From the cell containing the given text, extract its center point as [x, y] coordinate. 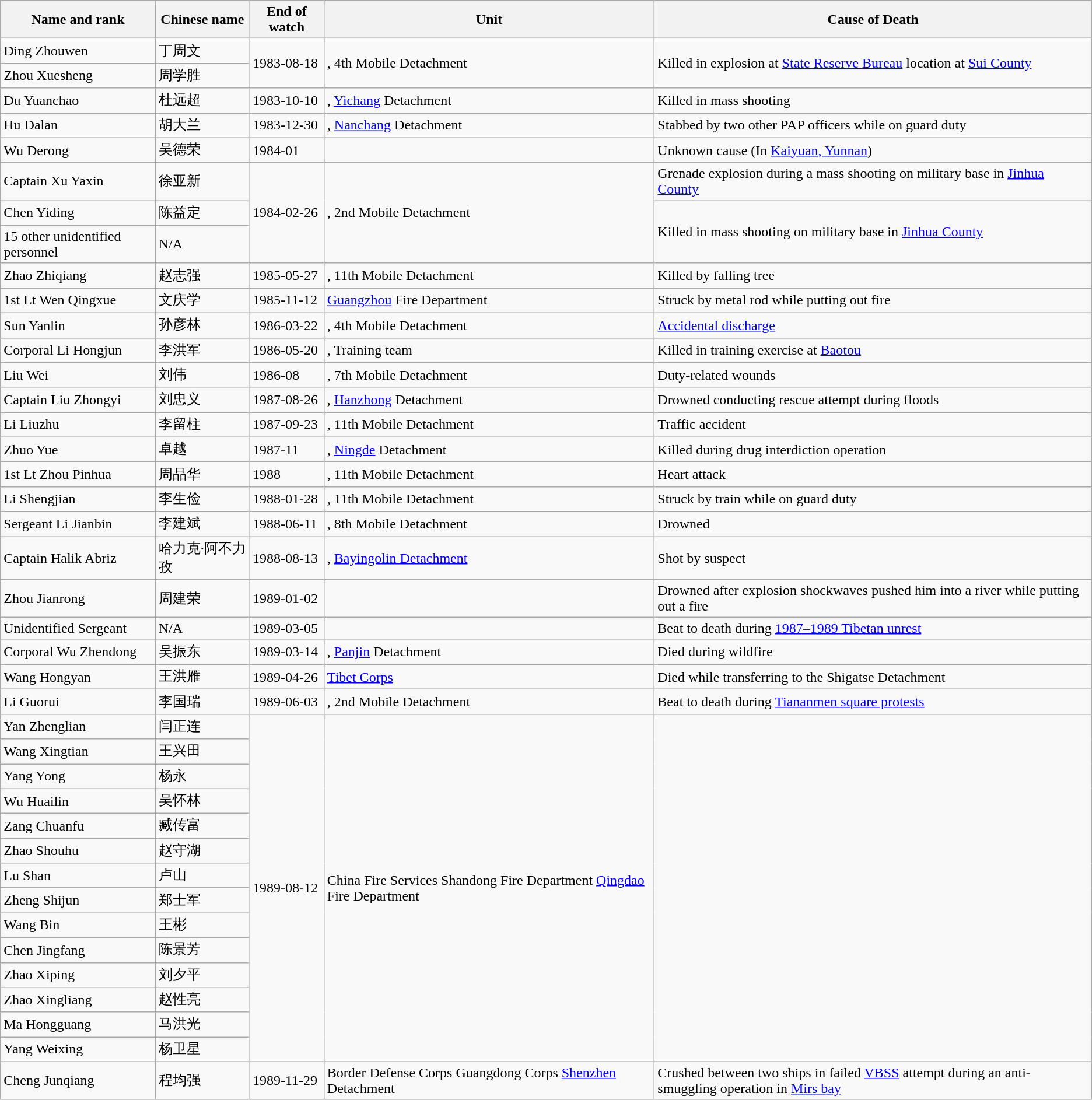
杜远超 [202, 100]
Yang Weixing [78, 1050]
Beat to death during Tiananmen square protests [873, 702]
Heart attack [873, 475]
Zhao Shouhu [78, 850]
杨永 [202, 777]
Drowned conducting rescue attempt during floods [873, 400]
Shot by suspect [873, 558]
Yang Yong [78, 777]
Zhao Xiping [78, 975]
, 7th Mobile Detachment [489, 376]
1988-01-28 [286, 499]
Died while transferring to the Shigatse Detachment [873, 677]
Stabbed by two other PAP officers while on guard duty [873, 126]
Unidentified Sergeant [78, 629]
Traffic accident [873, 425]
Grenade explosion during a mass shooting on military base in Jinhua County [873, 182]
Guangzhou Fire Department [489, 301]
Died during wildfire [873, 652]
文庆学 [202, 301]
郑士军 [202, 901]
Du Yuanchao [78, 100]
1989-11-29 [286, 1080]
1988 [286, 475]
Killed in mass shooting [873, 100]
马洪光 [202, 1024]
Corporal Wu Zhendong [78, 652]
Liu Wei [78, 376]
China Fire Services Shandong Fire Department Qingdao Fire Department [489, 888]
Captain Liu Zhongyi [78, 400]
Zhou Xuesheng [78, 76]
Unknown cause (In Kaiyuan, Yunnan) [873, 150]
1989-08-12 [286, 888]
Struck by metal rod while putting out fire [873, 301]
周建荣 [202, 598]
Wang Hongyan [78, 677]
王洪雁 [202, 677]
王兴田 [202, 751]
陈景芳 [202, 950]
1989-01-02 [286, 598]
臧传富 [202, 826]
Yan Zhenglian [78, 727]
赵守湖 [202, 850]
1986-05-20 [286, 350]
Captain Halik Abriz [78, 558]
Struck by train while on guard duty [873, 499]
Drowned [873, 524]
1983-10-10 [286, 100]
Sergeant Li Jianbin [78, 524]
, Hanzhong Detachment [489, 400]
1983-12-30 [286, 126]
Crushed between two ships in failed VBSS attempt during an anti-smuggling operation in Mirs bay [873, 1080]
吴振东 [202, 652]
Chinese name [202, 20]
王彬 [202, 925]
刘忠义 [202, 400]
Accidental discharge [873, 325]
李生俭 [202, 499]
Li Liuzhu [78, 425]
Zhou Jianrong [78, 598]
Sun Yanlin [78, 325]
Beat to death during 1987–1989 Tibetan unrest [873, 629]
Zang Chuanfu [78, 826]
1985-05-27 [286, 275]
, 8th Mobile Detachment [489, 524]
Name and rank [78, 20]
, Bayingolin Detachment [489, 558]
15 other unidentified personnel [78, 244]
, Yichang Detachment [489, 100]
1985-11-12 [286, 301]
1986-03-22 [286, 325]
徐亚新 [202, 182]
Zhao Zhiqiang [78, 275]
Wang Xingtian [78, 751]
李洪军 [202, 350]
Drowned after explosion shockwaves pushed him into a river while putting out a fire [873, 598]
孙彦林 [202, 325]
丁周文 [202, 51]
Chen Yiding [78, 213]
卓越 [202, 449]
赵志强 [202, 275]
End of watch [286, 20]
Li Guorui [78, 702]
1989-04-26 [286, 677]
1st Lt Wen Qingxue [78, 301]
Tibet Corps [489, 677]
Lu Shan [78, 876]
周品华 [202, 475]
1989-06-03 [286, 702]
1989-03-14 [286, 652]
1987-11 [286, 449]
1986-08 [286, 376]
刘夕平 [202, 975]
周学胜 [202, 76]
Zhao Xingliang [78, 1000]
Cheng Junqiang [78, 1080]
Cause of Death [873, 20]
胡大兰 [202, 126]
Li Shengjian [78, 499]
陈益定 [202, 213]
Zhuo Yue [78, 449]
1987-09-23 [286, 425]
李建斌 [202, 524]
1987-08-26 [286, 400]
程均强 [202, 1080]
, Ningde Detachment [489, 449]
1983-08-18 [286, 63]
吴德荣 [202, 150]
卢山 [202, 876]
赵性亮 [202, 1000]
吴怀林 [202, 801]
Border Defense Corps Guangdong Corps Shenzhen Detachment [489, 1080]
1984-02-26 [286, 213]
Killed in mass shooting on military base in Jinhua County [873, 232]
1988-08-13 [286, 558]
Killed in explosion at State Reserve Bureau location at Sui County [873, 63]
Chen Jingfang [78, 950]
Ding Zhouwen [78, 51]
Corporal Li Hongjun [78, 350]
哈力克·阿不力孜 [202, 558]
Wang Bin [78, 925]
闫正连 [202, 727]
杨卫星 [202, 1050]
1988-06-11 [286, 524]
李留柱 [202, 425]
Duty-related wounds [873, 376]
, Panjin Detachment [489, 652]
, Nanchang Detachment [489, 126]
1989-03-05 [286, 629]
Unit [489, 20]
Zheng Shijun [78, 901]
Ma Hongguang [78, 1024]
刘伟 [202, 376]
李国瑞 [202, 702]
, Training team [489, 350]
Hu Dalan [78, 126]
Wu Derong [78, 150]
Killed in training exercise at Baotou [873, 350]
1st Lt Zhou Pinhua [78, 475]
1984-01 [286, 150]
Wu Huailin [78, 801]
Captain Xu Yaxin [78, 182]
Killed during drug interdiction operation [873, 449]
Killed by falling tree [873, 275]
